Identify which cell holds the provided text, then report its (X, Y) central coordinate. 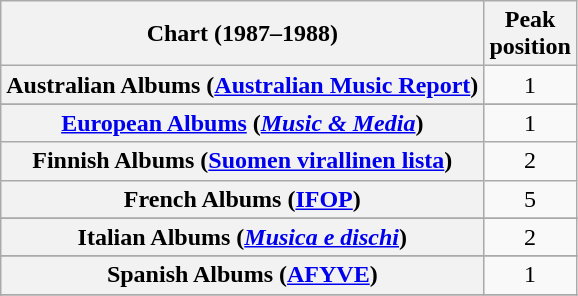
5 (530, 199)
Peakposition (530, 34)
Chart (1987–1988) (242, 34)
French Albums (IFOP) (242, 199)
Australian Albums (Australian Music Report) (242, 85)
European Albums (Music & Media) (242, 123)
Spanish Albums (AFYVE) (242, 275)
Finnish Albums (Suomen virallinen lista) (242, 161)
Italian Albums (Musica e dischi) (242, 237)
